Provide the [x, y] coordinate of the cell's center where the given text is located.  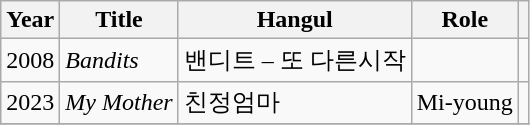
2023 [30, 102]
Mi-young [464, 102]
Year [30, 20]
밴디트 – 또 다른시작 [294, 60]
Role [464, 20]
My Mother [119, 102]
Bandits [119, 60]
친정엄마 [294, 102]
Title [119, 20]
2008 [30, 60]
Hangul [294, 20]
